For the text-containing cell, return its midpoint in [X, Y] coordinate format. 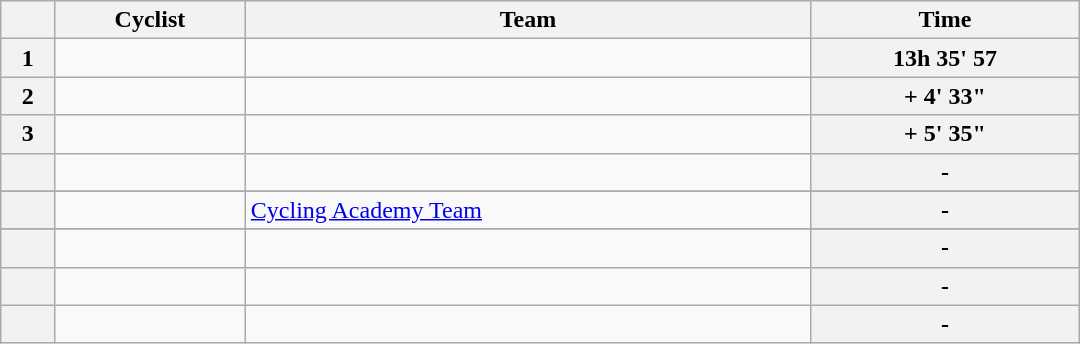
Cyclist [150, 20]
2 [28, 96]
Cycling Academy Team [528, 210]
Time [946, 20]
+ 5' 35" [946, 134]
13h 35' 57 [946, 58]
Team [528, 20]
3 [28, 134]
1 [28, 58]
+ 4' 33" [946, 96]
